For the text-containing cell, return its midpoint in [X, Y] coordinate format. 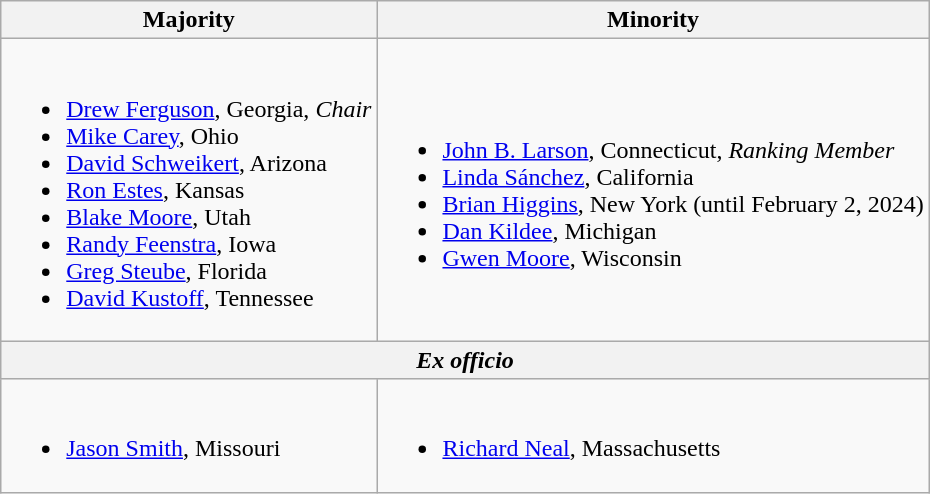
Jason Smith, Missouri [189, 436]
Majority [189, 20]
Minority [653, 20]
Ex officio [466, 360]
Richard Neal, Massachusetts [653, 436]
